Search for the cell housing the specified text and yield its [x, y] center coordinate. 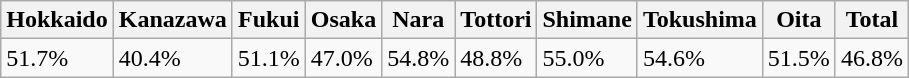
51.5% [798, 58]
40.4% [172, 58]
54.8% [418, 58]
Oita [798, 20]
Tokushima [700, 20]
Tottori [496, 20]
55.0% [587, 58]
51.1% [268, 58]
51.7% [57, 58]
Shimane [587, 20]
Osaka [343, 20]
47.0% [343, 58]
Total [872, 20]
Hokkaido [57, 20]
Fukui [268, 20]
Kanazawa [172, 20]
54.6% [700, 58]
48.8% [496, 58]
Nara [418, 20]
46.8% [872, 58]
